For the text-containing cell, return its midpoint in (x, y) coordinate format. 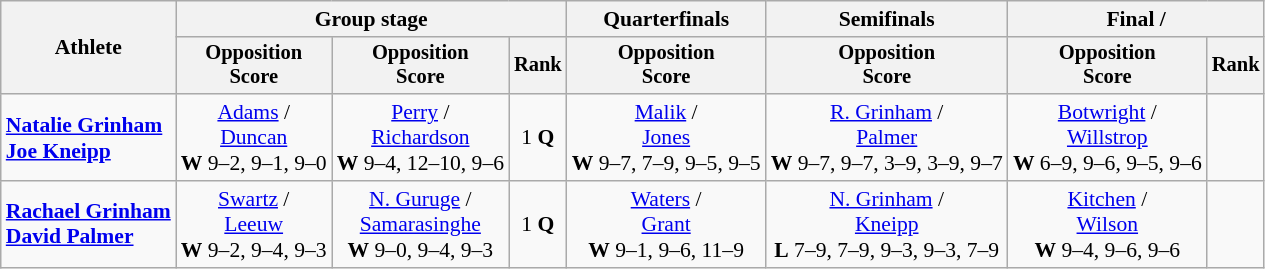
Semifinals (887, 19)
Malik / Jones W 9–7, 7–9, 9–5, 9–5 (666, 138)
Quarterfinals (666, 19)
Adams / Duncan W 9–2, 9–1, 9–0 (254, 138)
Rachael Grinham David Palmer (88, 224)
Athlete (88, 48)
Natalie Grinham Joe Kneipp (88, 138)
Swartz / Leeuw W 9–2, 9–4, 9–3 (254, 224)
Kitchen / Wilson W 9–4, 9–6, 9–6 (1108, 224)
Perry / Richardson W 9–4, 12–10, 9–6 (420, 138)
N. Guruge / Samarasinghe W 9–0, 9–4, 9–3 (420, 224)
R. Grinham / Palmer W 9–7, 9–7, 3–9, 3–9, 9–7 (887, 138)
Waters / Grant W 9–1, 9–6, 11–9 (666, 224)
Group stage (372, 19)
Final / (1136, 19)
Botwright / Willstrop W 6–9, 9–6, 9–5, 9–6 (1108, 138)
N. Grinham / Kneipp L 7–9, 7–9, 9–3, 9–3, 7–9 (887, 224)
